Identify which cell holds the provided text, then report its (x, y) central coordinate. 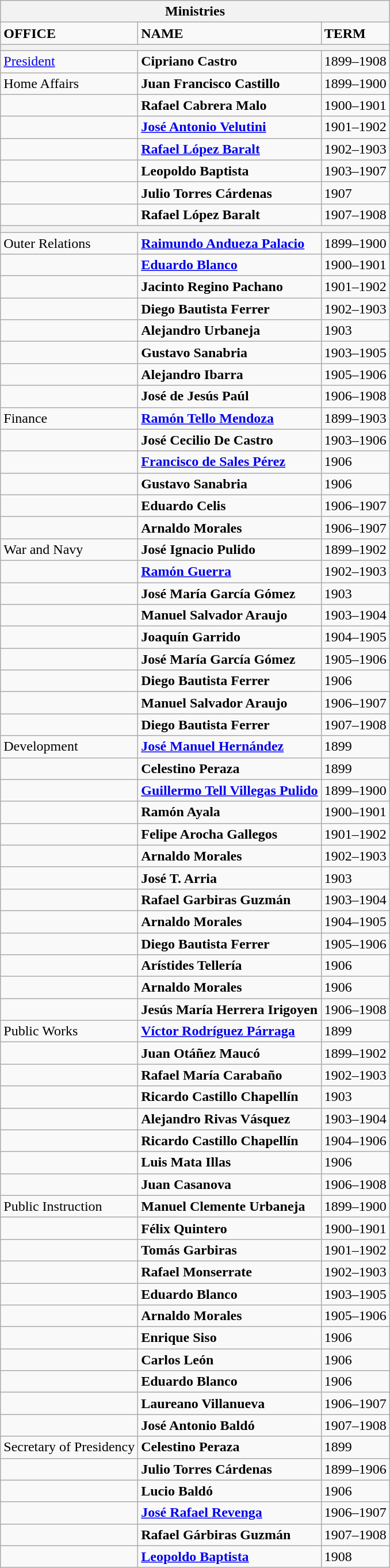
Rafael Cabrera Malo (230, 105)
Ramón Tello Mendoza (230, 418)
Raimundo Andueza Palacio (230, 243)
Tomás Garbiras (230, 1250)
Rafael María Carabaño (230, 1075)
Víctor Rodríguez Párraga (230, 1031)
Secretary of Presidency (69, 1447)
Laureano Villanueva (230, 1403)
Luis Mata Illas (230, 1162)
1899–1906 (355, 1469)
Rafael Garbiras Guzmán (230, 900)
José Rafael Revenga (230, 1513)
Jacinto Regino Pachano (230, 287)
Carlos León (230, 1360)
Home Affairs (69, 83)
Félix Quintero (230, 1228)
Guillermo Tell Villegas Pulido (230, 790)
Manuel Clemente Urbaneja (230, 1206)
TERM (355, 33)
Alejandro Rivas Vásquez (230, 1119)
Arístides Tellería (230, 966)
Ramón Guerra (230, 571)
Ministries (195, 12)
José Manuel Hernández (230, 747)
Rafael Monserrate (230, 1272)
1908 (355, 1556)
Enrique Siso (230, 1338)
Cipriano Castro (230, 62)
Lucio Baldó (230, 1491)
Outer Relations (69, 243)
Felipe Arocha Gallegos (230, 834)
Public Instruction (69, 1206)
1904–1906 (355, 1141)
NAME (230, 33)
José Ignacio Pulido (230, 549)
President (69, 62)
1899–1908 (355, 62)
Ramón Ayala (230, 812)
Rafael Gárbiras Guzmán (230, 1535)
War and Navy (69, 549)
1899–1903 (355, 418)
OFFICE (69, 33)
Juan Casanova (230, 1184)
Alejandro Ibarra (230, 374)
José de Jesús Paúl (230, 396)
Development (69, 747)
1907 (355, 193)
Eduardo Celis (230, 506)
Jesús María Herrera Irigoyen (230, 1009)
Finance (69, 418)
Public Works (69, 1031)
Joaquín Garrido (230, 637)
Juan Otáñez Maucó (230, 1053)
José Antonio Velutini (230, 127)
José Antonio Baldó (230, 1425)
1903–1906 (355, 440)
José Cecilio De Castro (230, 440)
Juan Francisco Castillo (230, 83)
1903–1907 (355, 171)
José T. Arria (230, 878)
Francisco de Sales Pérez (230, 462)
Alejandro Urbaneja (230, 331)
